Identify which cell holds the provided text, then report its [x, y] central coordinate. 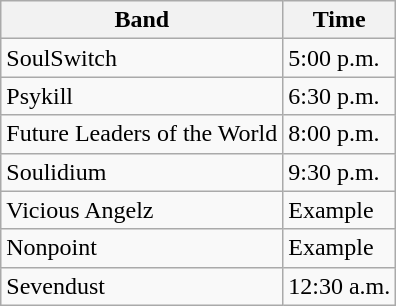
Vicious Angelz [142, 210]
Nonpoint [142, 248]
Sevendust [142, 286]
9:30 p.m. [340, 172]
5:00 p.m. [340, 58]
Psykill [142, 96]
Soulidium [142, 172]
12:30 a.m. [340, 286]
Future Leaders of the World [142, 134]
6:30 p.m. [340, 96]
8:00 p.m. [340, 134]
SoulSwitch [142, 58]
Band [142, 20]
Time [340, 20]
